Find where the given text appears and provide that cell's center as [x, y] coordinate. 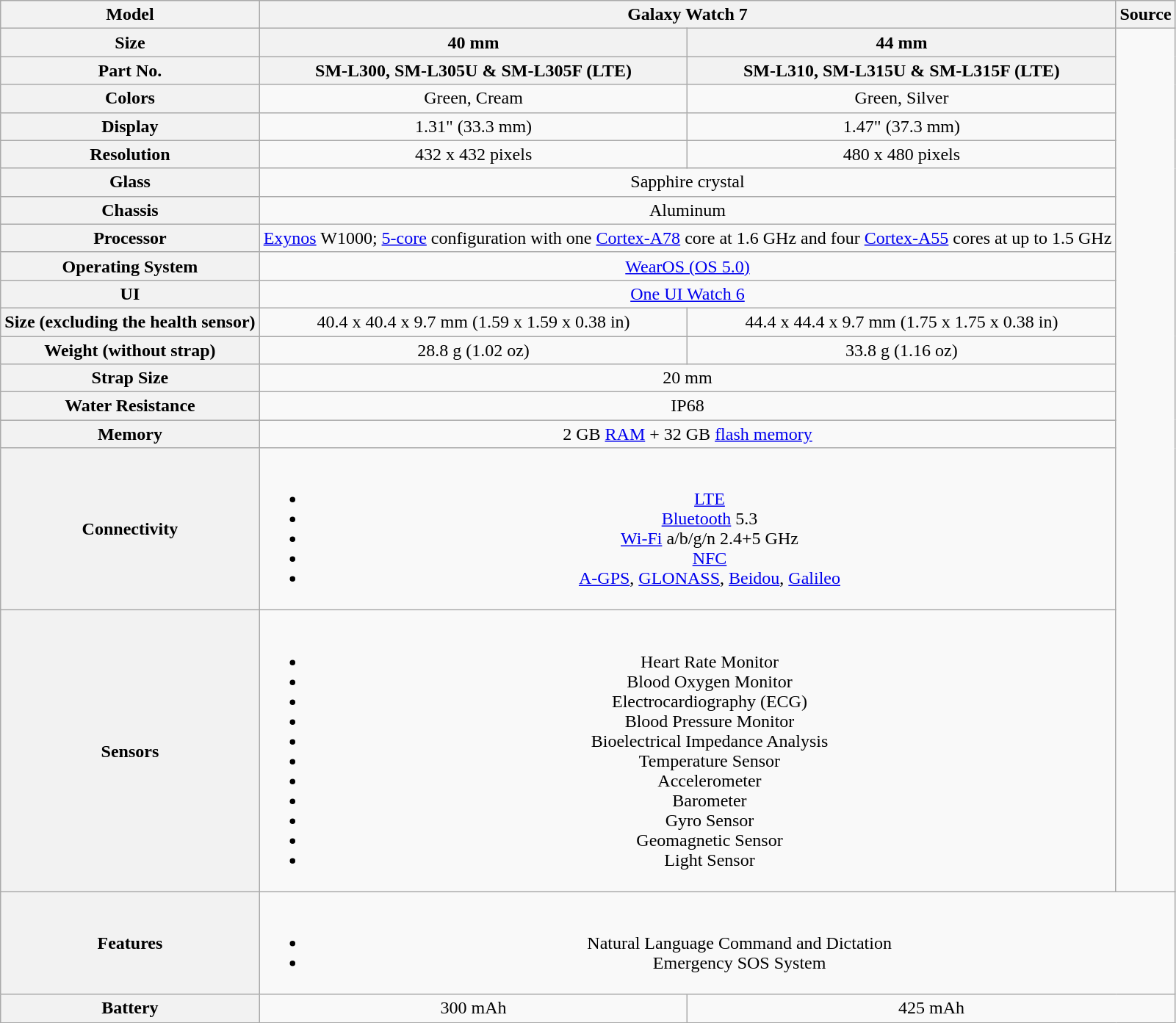
2 GB RAM + 32 GB flash memory [688, 434]
33.8 g (1.16 oz) [902, 350]
IP68 [688, 406]
480 x 480 pixels [902, 154]
Model [130, 15]
SM-L300, SM-L305U & SM-L305F (LTE) [473, 71]
28.8 g (1.02 oz) [473, 350]
Weight (without strap) [130, 350]
LTEBluetooth 5.3Wi-Fi a/b/g/n 2.4+5 GHzNFCA-GPS, GLONASS, Beidou, Galileo [688, 529]
Natural Language Command and DictationEmergency SOS System [717, 943]
44 mm [902, 43]
Features [130, 943]
Green, Silver [902, 98]
Resolution [130, 154]
Exynos W1000; 5-core configuration with one Cortex-A78 core at 1.6 GHz and four Cortex-A55 cores at up to 1.5 GHz [688, 238]
Aluminum [688, 210]
Connectivity [130, 529]
Display [130, 126]
1.31" (33.3 mm) [473, 126]
WearOS (OS 5.0) [688, 266]
Part No. [130, 71]
Size [130, 43]
Glass [130, 182]
Size (excluding the health sensor) [130, 322]
Sensors [130, 751]
Colors [130, 98]
Memory [130, 434]
Chassis [130, 210]
1.47" (37.3 mm) [902, 126]
432 x 432 pixels [473, 154]
UI [130, 294]
SM-L310, SM-L315U & SM-L315F (LTE) [902, 71]
One UI Watch 6 [688, 294]
Sapphire crystal [688, 182]
425 mAh [931, 1008]
40.4 x 40.4 x 9.7 mm (1.59 x 1.59 x 0.38 in) [473, 322]
300 mAh [473, 1008]
Green, Cream [473, 98]
44.4 x 44.4 x 9.7 mm (1.75 x 1.75 x 0.38 in) [902, 322]
20 mm [688, 378]
Battery [130, 1008]
Galaxy Watch 7 [688, 15]
Processor [130, 238]
Operating System [130, 266]
Strap Size [130, 378]
40 mm [473, 43]
Source [1146, 15]
Water Resistance [130, 406]
